Locate the cell with the specified text and output its (X, Y) center coordinate. 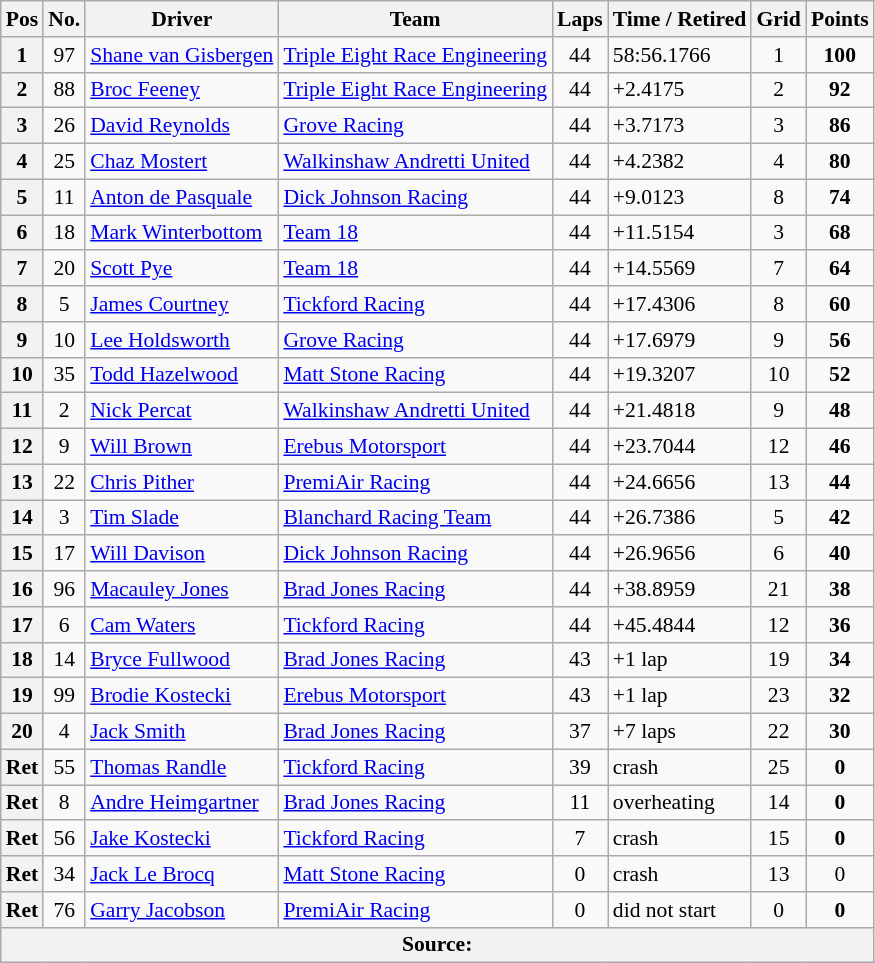
+3.7173 (680, 126)
+45.4844 (680, 625)
Todd Hazelwood (182, 375)
36 (840, 625)
Source: (438, 945)
Team (415, 19)
Grid (778, 19)
21 (778, 589)
Cam Waters (182, 625)
96 (64, 589)
74 (840, 197)
86 (840, 126)
38 (840, 589)
16 (22, 589)
+11.5154 (680, 233)
+17.4306 (680, 304)
Pos (22, 19)
Anton de Pasquale (182, 197)
Nick Percat (182, 411)
Broc Feeney (182, 90)
Blanchard Racing Team (415, 518)
76 (64, 910)
58:56.1766 (680, 55)
92 (840, 90)
23 (778, 696)
+14.5569 (680, 269)
+4.2382 (680, 162)
Thomas Randle (182, 767)
+23.7044 (680, 447)
42 (840, 518)
+19.3207 (680, 375)
46 (840, 447)
+26.9656 (680, 554)
Scott Pye (182, 269)
Brodie Kostecki (182, 696)
+21.4818 (680, 411)
Jack Smith (182, 732)
+9.0123 (680, 197)
68 (840, 233)
Andre Heimgartner (182, 803)
+7 laps (680, 732)
Garry Jacobson (182, 910)
80 (840, 162)
Jake Kostecki (182, 839)
Bryce Fullwood (182, 660)
99 (64, 696)
Mark Winterbottom (182, 233)
52 (840, 375)
Laps (580, 19)
39 (580, 767)
40 (840, 554)
Macauley Jones (182, 589)
No. (64, 19)
64 (840, 269)
Lee Holdsworth (182, 340)
Chaz Mostert (182, 162)
48 (840, 411)
35 (64, 375)
overheating (680, 803)
Jack Le Brocq (182, 874)
+24.6656 (680, 482)
+26.7386 (680, 518)
30 (840, 732)
Will Davison (182, 554)
60 (840, 304)
97 (64, 55)
Chris Pither (182, 482)
David Reynolds (182, 126)
James Courtney (182, 304)
100 (840, 55)
+38.8959 (680, 589)
Points (840, 19)
Driver (182, 19)
55 (64, 767)
Shane van Gisbergen (182, 55)
26 (64, 126)
32 (840, 696)
did not start (680, 910)
37 (580, 732)
+17.6979 (680, 340)
Tim Slade (182, 518)
88 (64, 90)
Time / Retired (680, 19)
+2.4175 (680, 90)
Will Brown (182, 447)
